Locate the cell with the specified text and output its (X, Y) center coordinate. 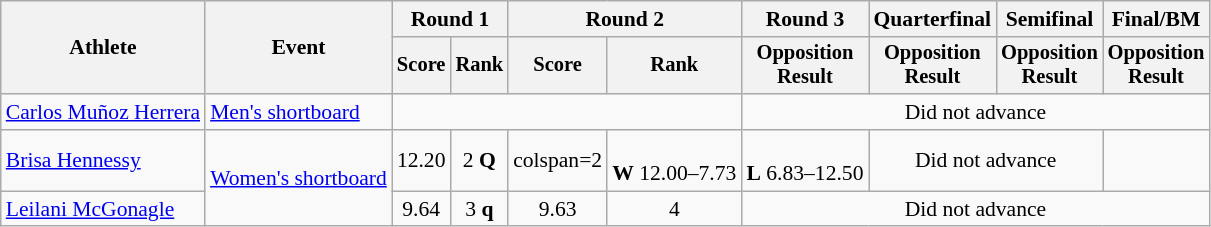
12.20 (422, 160)
9.63 (558, 209)
W 12.00–7.73 (674, 160)
3 q (480, 209)
Round 2 (624, 19)
Men's shortboard (298, 112)
Quarterfinal (932, 19)
Brisa Hennessy (103, 160)
4 (674, 209)
Round 1 (450, 19)
Semifinal (1050, 19)
Final/BM (1156, 19)
Leilani McGonagle (103, 209)
Event (298, 48)
L 6.83–12.50 (804, 160)
Carlos Muñoz Herrera (103, 112)
Round 3 (804, 19)
2 Q (480, 160)
colspan=2 (558, 160)
Women's shortboard (298, 178)
Athlete (103, 48)
9.64 (422, 209)
